Detect which cell encompasses the target text, then output its [X, Y] center coordinate. 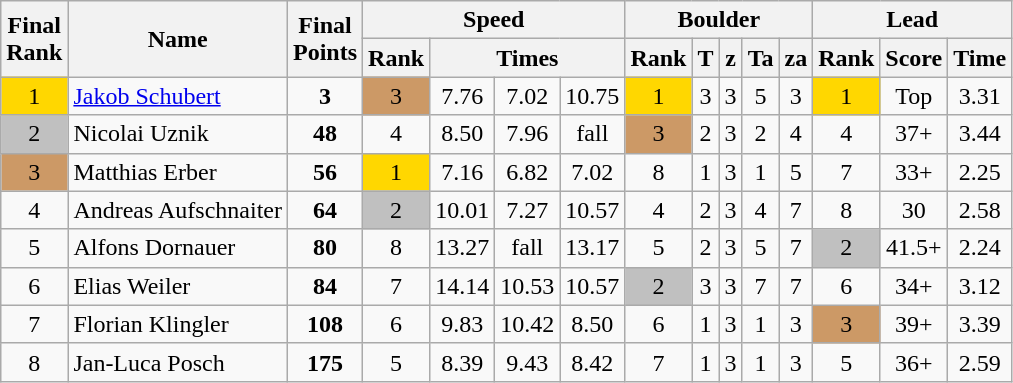
13.17 [592, 248]
Jan-Luca Posch [178, 362]
3.31 [980, 96]
3.44 [980, 134]
Top [914, 96]
Speed [494, 20]
9.83 [462, 324]
7.27 [528, 210]
36+ [914, 362]
175 [326, 362]
13.27 [462, 248]
Lead [912, 20]
34+ [914, 286]
108 [326, 324]
Elias Weiler [178, 286]
Alfons Dornauer [178, 248]
7.16 [462, 172]
Matthias Erber [178, 172]
Ta [760, 58]
14.14 [462, 286]
Final Rank [34, 39]
10.42 [528, 324]
Jakob Schubert [178, 96]
9.43 [528, 362]
30 [914, 210]
za [796, 58]
41.5+ [914, 248]
Boulder [719, 20]
10.53 [528, 286]
Final Points [326, 39]
8.42 [592, 362]
2.25 [980, 172]
z [730, 58]
39+ [914, 324]
84 [326, 286]
3.12 [980, 286]
Time [980, 58]
Nicolai Uznik [178, 134]
Name [178, 39]
2.24 [980, 248]
Andreas Aufschnaiter [178, 210]
10.75 [592, 96]
2.59 [980, 362]
37+ [914, 134]
7.76 [462, 96]
7.96 [528, 134]
6.82 [528, 172]
64 [326, 210]
8.39 [462, 362]
Florian Klingler [178, 324]
56 [326, 172]
2.58 [980, 210]
T [706, 58]
Times [528, 58]
3.39 [980, 324]
33+ [914, 172]
10.01 [462, 210]
80 [326, 248]
48 [326, 134]
Score [914, 58]
